For the text-containing cell, return its midpoint in [x, y] coordinate format. 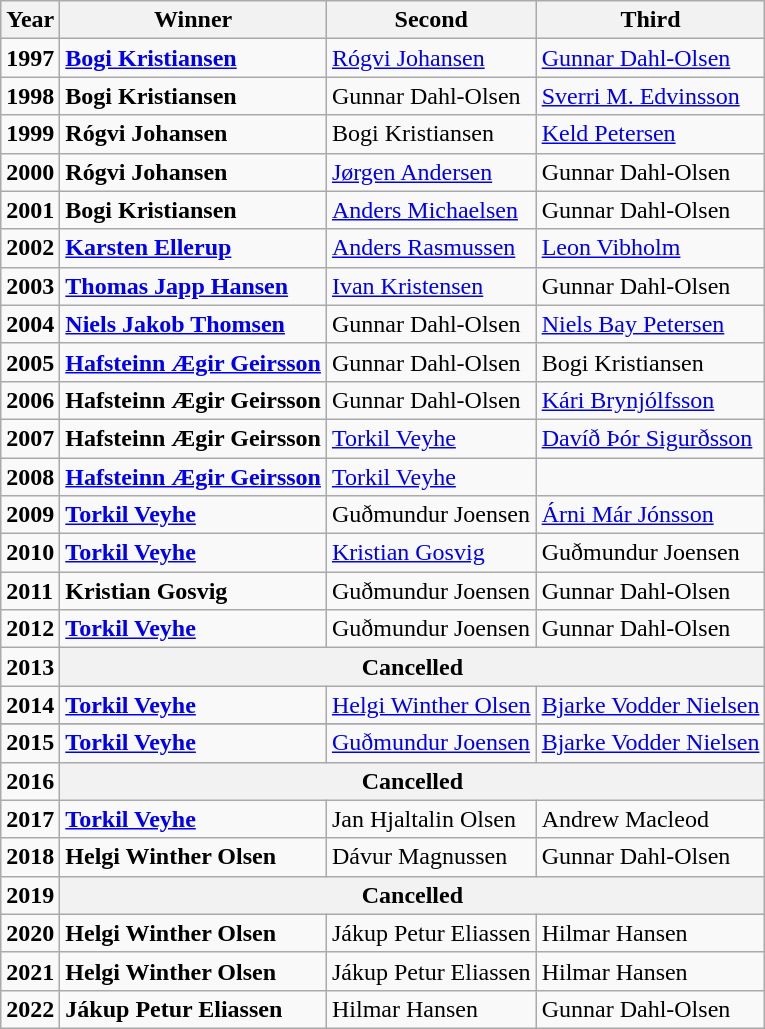
2003 [30, 286]
Year [30, 20]
Ivan Kristensen [431, 286]
2004 [30, 324]
Kári Brynjólfsson [650, 400]
2016 [30, 781]
Sverri M. Edvinsson [650, 96]
2019 [30, 895]
2009 [30, 515]
2006 [30, 400]
Third [650, 20]
Jan Hjaltalin Olsen [431, 819]
Árni Már Jónsson [650, 515]
Dávur Magnussen [431, 857]
Thomas Japp Hansen [194, 286]
1999 [30, 134]
2008 [30, 477]
1998 [30, 96]
Jørgen Andersen [431, 172]
2011 [30, 591]
2002 [30, 248]
2013 [30, 667]
Leon Vibholm [650, 248]
Davíð Þór Sigurðsson [650, 438]
2010 [30, 553]
2015 [30, 743]
Karsten Ellerup [194, 248]
2017 [30, 819]
Niels Jakob Thomsen [194, 324]
1997 [30, 58]
Anders Michaelsen [431, 210]
Niels Bay Petersen [650, 324]
2005 [30, 362]
Second [431, 20]
Winner [194, 20]
2018 [30, 857]
2021 [30, 971]
2001 [30, 210]
2000 [30, 172]
Anders Rasmussen [431, 248]
2012 [30, 629]
2014 [30, 705]
Keld Petersen [650, 134]
2022 [30, 1009]
2020 [30, 933]
2007 [30, 438]
Andrew Macleod [650, 819]
